Return the (X, Y) coordinate for the center point of the cell that contains the specified text.  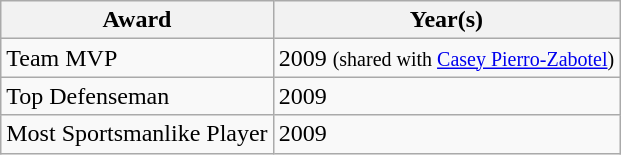
2009 (shared with Casey Pierro-Zabotel) (446, 58)
Most Sportsmanlike Player (137, 134)
Top Defenseman (137, 96)
Award (137, 20)
Year(s) (446, 20)
Team MVP (137, 58)
